Return (x, y) of the center of cell containing provided text 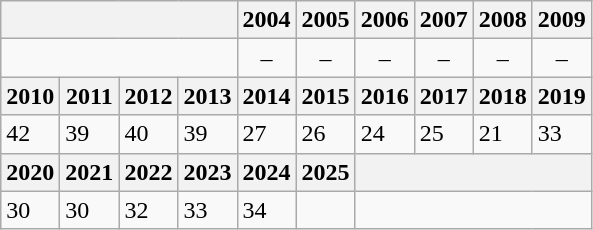
2011 (90, 96)
2005 (326, 20)
2008 (502, 20)
2019 (562, 96)
2023 (208, 172)
2007 (444, 20)
2024 (266, 172)
2006 (384, 20)
2010 (30, 96)
25 (444, 134)
26 (326, 134)
2018 (502, 96)
34 (266, 210)
2020 (30, 172)
2014 (266, 96)
2017 (444, 96)
42 (30, 134)
2025 (326, 172)
2015 (326, 96)
2004 (266, 20)
2016 (384, 96)
2009 (562, 20)
21 (502, 134)
2022 (148, 172)
2012 (148, 96)
24 (384, 134)
2021 (90, 172)
32 (148, 210)
27 (266, 134)
2013 (208, 96)
40 (148, 134)
